Output the [X, Y] coordinate of the center of the cell containing the given text.  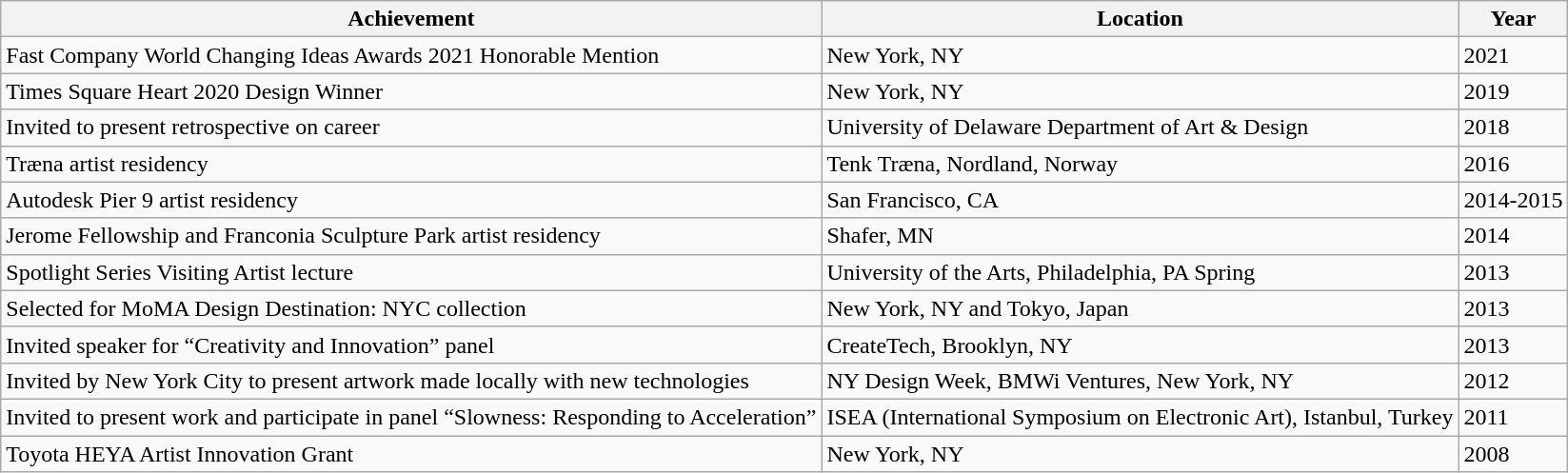
Location [1141, 19]
Achievement [411, 19]
San Francisco, CA [1141, 200]
Invited to present retrospective on career [411, 128]
ISEA (International Symposium on Electronic Art), Istanbul, Turkey [1141, 417]
NY Design Week, BMWi Ventures, New York, NY [1141, 381]
2016 [1514, 164]
Invited by New York City to present artwork made locally with new technologies [411, 381]
Fast Company World Changing Ideas Awards 2021 Honorable Mention [411, 55]
Autodesk Pier 9 artist residency [411, 200]
2014-2015 [1514, 200]
Toyota HEYA Artist Innovation Grant [411, 454]
Jerome Fellowship and Franconia Sculpture Park artist residency [411, 236]
2008 [1514, 454]
Selected for MoMA Design Destination: NYC collection [411, 308]
Invited to present work and participate in panel “Slowness: Responding to Acceleration” [411, 417]
University of Delaware Department of Art & Design [1141, 128]
University of the Arts, Philadelphia, PA Spring [1141, 272]
CreateTech, Brooklyn, NY [1141, 345]
2011 [1514, 417]
Træna artist residency [411, 164]
Tenk Træna, Nordland, Norway [1141, 164]
2019 [1514, 91]
2018 [1514, 128]
Invited speaker for “Creativity and Innovation” panel [411, 345]
Times Square Heart 2020 Design Winner [411, 91]
Shafer, MN [1141, 236]
2021 [1514, 55]
Spotlight Series Visiting Artist lecture [411, 272]
2014 [1514, 236]
New York, NY and Tokyo, Japan [1141, 308]
2012 [1514, 381]
Year [1514, 19]
